Return the (x, y) coordinate for the center point of the cell that contains the specified text.  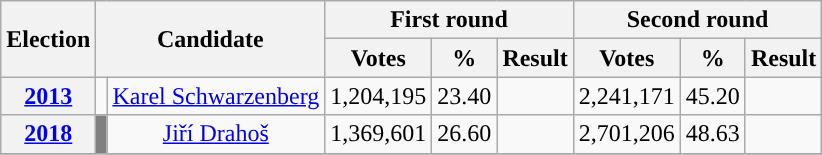
2018 (48, 134)
1,204,195 (378, 96)
26.60 (464, 134)
48.63 (712, 134)
2013 (48, 96)
2,701,206 (626, 134)
1,369,601 (378, 134)
45.20 (712, 96)
Candidate (210, 39)
Jiří Drahoš (216, 134)
Karel Schwarzenberg (216, 96)
Election (48, 39)
First round (450, 20)
2,241,171 (626, 96)
23.40 (464, 96)
Second round (698, 20)
